Locate the cell with the specified text and output its [x, y] center coordinate. 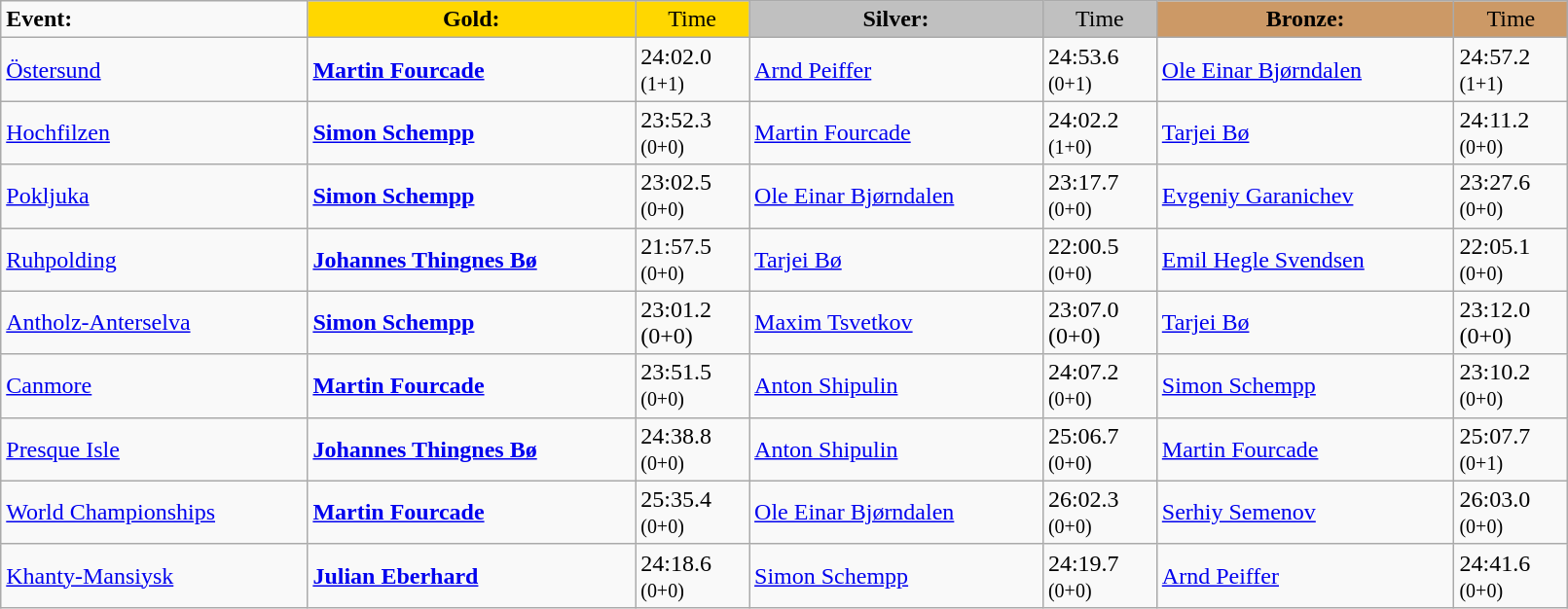
26:02.3(0+0) [1100, 512]
Evgeniy Garanichev [1305, 197]
25:06.7(0+0) [1100, 449]
24:57.2(1+1) [1511, 70]
24:02.0(1+1) [693, 70]
Silver: [896, 19]
Emil Hegle Svendsen [1305, 259]
21:57.5(0+0) [693, 259]
23:17.7(0+0) [1100, 197]
25:35.4(0+0) [693, 512]
World Championships [154, 512]
25:07.7(0+1) [1511, 449]
24:07.2(0+0) [1100, 385]
Event: [154, 19]
Serhiy Semenov [1305, 512]
24:02.2(1+0) [1100, 132]
Östersund [154, 70]
23:52.3(0+0) [693, 132]
Julian Eberhard [471, 576]
24:53.6(0+1) [1100, 70]
23:10.2(0+0) [1511, 385]
Canmore [154, 385]
23:02.5(0+0) [693, 197]
23:07.0(0+0) [1100, 323]
Hochfilzen [154, 132]
24:18.6(0+0) [693, 576]
Khanty-Mansiysk [154, 576]
24:19.7(0+0) [1100, 576]
Presque Isle [154, 449]
26:03.0(0+0) [1511, 512]
22:00.5(0+0) [1100, 259]
24:38.8(0+0) [693, 449]
23:01.2(0+0) [693, 323]
24:41.6(0+0) [1511, 576]
Pokljuka [154, 197]
Maxim Tsvetkov [896, 323]
22:05.1(0+0) [1511, 259]
24:11.2(0+0) [1511, 132]
Gold: [471, 19]
23:27.6(0+0) [1511, 197]
Ruhpolding [154, 259]
23:12.0(0+0) [1511, 323]
23:51.5(0+0) [693, 385]
Bronze: [1305, 19]
Antholz-Anterselva [154, 323]
